Detect which cell encompasses the target text, then output its [x, y] center coordinate. 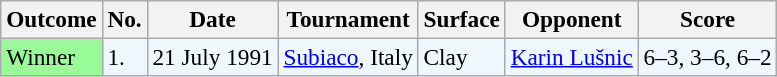
Tournament [348, 19]
Karin Lušnic [572, 57]
Outcome [52, 19]
Score [708, 19]
Surface [462, 19]
Opponent [572, 19]
21 July 1991 [212, 57]
1. [124, 57]
Subiaco, Italy [348, 57]
Date [212, 19]
Clay [462, 57]
6–3, 3–6, 6–2 [708, 57]
Winner [52, 57]
No. [124, 19]
